For the text-containing cell, return its midpoint in (x, y) coordinate format. 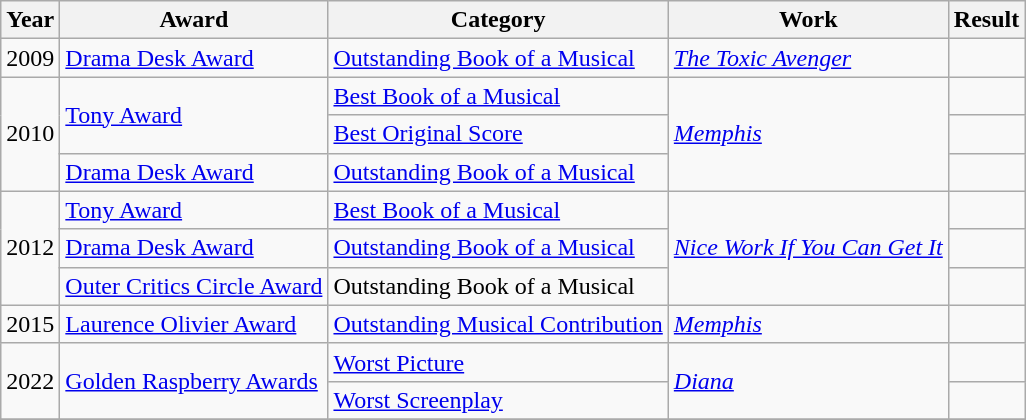
Nice Work If You Can Get It (808, 248)
Category (498, 20)
Work (808, 20)
2015 (30, 324)
Outstanding Musical Contribution (498, 324)
Award (194, 20)
2022 (30, 381)
Worst Screenplay (498, 400)
Golden Raspberry Awards (194, 381)
Outer Critics Circle Award (194, 286)
Worst Picture (498, 362)
Year (30, 20)
2009 (30, 58)
Diana (808, 381)
2010 (30, 134)
Result (986, 20)
Laurence Olivier Award (194, 324)
The Toxic Avenger (808, 58)
Best Original Score (498, 134)
2012 (30, 248)
